Scan for the cell matching the given text and deliver its (X, Y) coordinate at center. 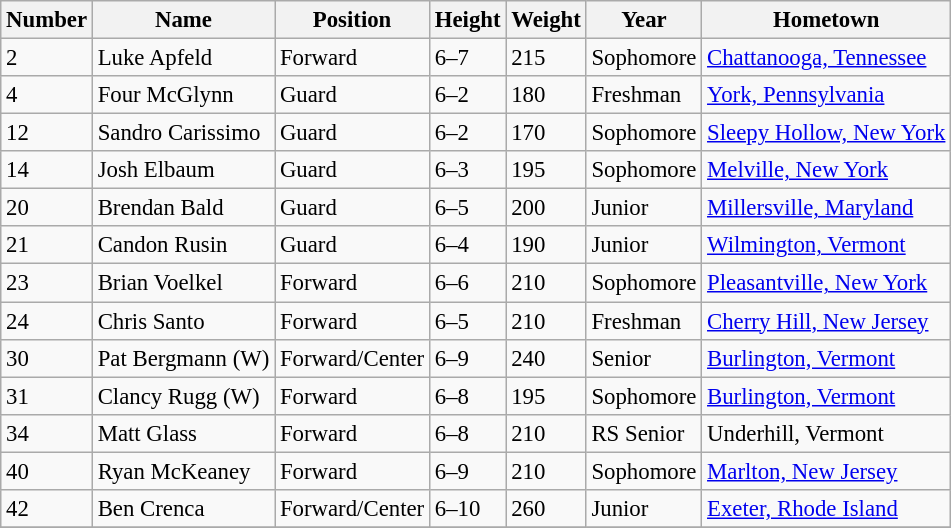
Candon Rusin (183, 245)
6–3 (467, 170)
Chattanooga, Tennessee (826, 58)
RS Senior (644, 433)
Height (467, 20)
Name (183, 20)
180 (546, 95)
215 (546, 58)
Luke Apfeld (183, 58)
Cherry Hill, New Jersey (826, 321)
Ben Crenca (183, 509)
Ryan McKeaney (183, 471)
4 (47, 95)
21 (47, 245)
40 (47, 471)
Wilmington, Vermont (826, 245)
42 (47, 509)
Chris Santo (183, 321)
30 (47, 358)
24 (47, 321)
Position (352, 20)
Pat Bergmann (W) (183, 358)
6–4 (467, 245)
Matt Glass (183, 433)
York, Pennsylvania (826, 95)
Marlton, New Jersey (826, 471)
12 (47, 133)
Weight (546, 20)
2 (47, 58)
31 (47, 396)
240 (546, 358)
Brian Voelkel (183, 283)
Melville, New York (826, 170)
Senior (644, 358)
Exeter, Rhode Island (826, 509)
Four McGlynn (183, 95)
Underhill, Vermont (826, 433)
Sandro Carissimo (183, 133)
23 (47, 283)
Hometown (826, 20)
Year (644, 20)
6–7 (467, 58)
34 (47, 433)
190 (546, 245)
6–10 (467, 509)
14 (47, 170)
Brendan Bald (183, 208)
20 (47, 208)
260 (546, 509)
Clancy Rugg (W) (183, 396)
Josh Elbaum (183, 170)
Millersville, Maryland (826, 208)
200 (546, 208)
Pleasantville, New York (826, 283)
170 (546, 133)
Sleepy Hollow, New York (826, 133)
6–6 (467, 283)
Number (47, 20)
